Return (X, Y) of the center of cell containing provided text 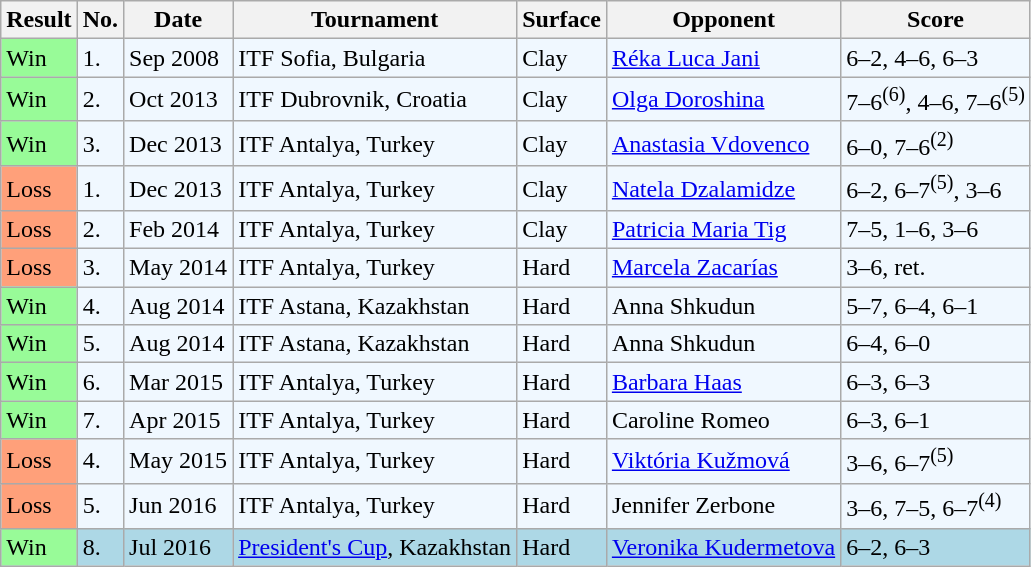
5–7, 6–4, 6–1 (936, 306)
Jennifer Zerbone (723, 506)
6. (100, 382)
No. (100, 20)
Viktória Kužmová (723, 462)
Olga Doroshina (723, 100)
Opponent (723, 20)
May 2014 (178, 268)
Marcela Zacarías (723, 268)
Jun 2016 (178, 506)
6–3, 6–3 (936, 382)
Jul 2016 (178, 547)
Caroline Romeo (723, 420)
6–2, 4–6, 6–3 (936, 58)
3–6, 7–5, 6–7(4) (936, 506)
Oct 2013 (178, 100)
President's Cup, Kazakhstan (375, 547)
Mar 2015 (178, 382)
6–3, 6–1 (936, 420)
Surface (562, 20)
Score (936, 20)
3–6, 6–7(5) (936, 462)
Veronika Kudermetova (723, 547)
7–5, 1–6, 3–6 (936, 230)
Tournament (375, 20)
6–2, 6–3 (936, 547)
Patricia Maria Tig (723, 230)
Date (178, 20)
Sep 2008 (178, 58)
Result (39, 20)
ITF Dubrovnik, Croatia (375, 100)
6–2, 6–7(5), 3–6 (936, 188)
Barbara Haas (723, 382)
Réka Luca Jani (723, 58)
May 2015 (178, 462)
Anastasia Vdovenco (723, 144)
7. (100, 420)
Apr 2015 (178, 420)
6–4, 6–0 (936, 344)
ITF Sofia, Bulgaria (375, 58)
8. (100, 547)
Feb 2014 (178, 230)
6–0, 7–6(2) (936, 144)
3–6, ret. (936, 268)
Natela Dzalamidze (723, 188)
7–6(6), 4–6, 7–6(5) (936, 100)
